Pinpoint the cell where the given text exists, returning its (x, y) midpoint coordinate. 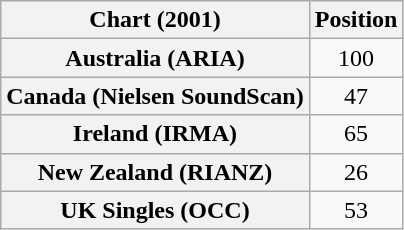
47 (356, 96)
Ireland (IRMA) (155, 134)
New Zealand (RIANZ) (155, 172)
53 (356, 210)
100 (356, 58)
Canada (Nielsen SoundScan) (155, 96)
UK Singles (OCC) (155, 210)
Australia (ARIA) (155, 58)
26 (356, 172)
Position (356, 20)
65 (356, 134)
Chart (2001) (155, 20)
